Identify which cell holds the provided text, then report its [x, y] central coordinate. 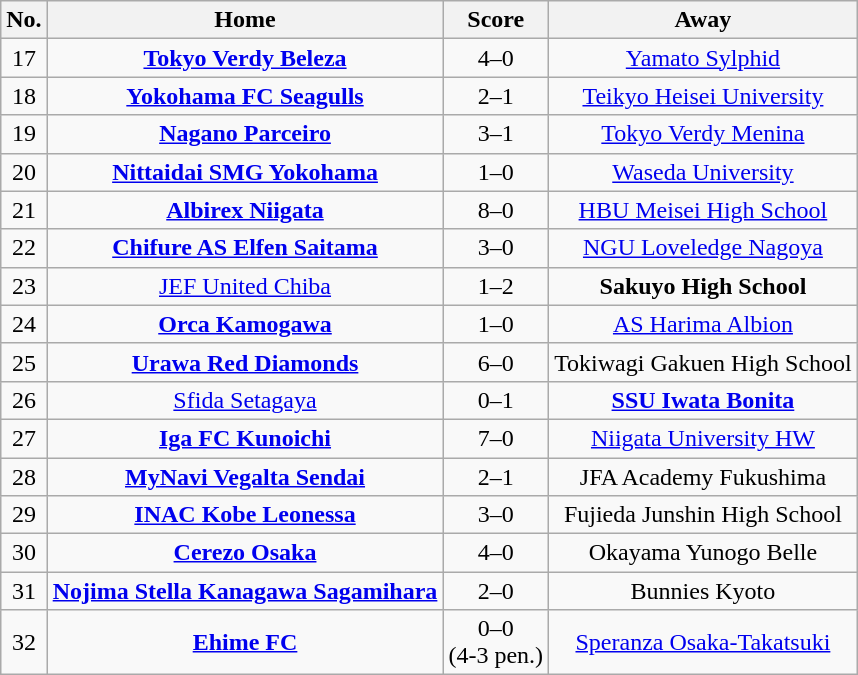
Niigata University HW [704, 438]
6–0 [496, 362]
SSU Iwata Bonita [704, 400]
Yamato Sylphid [704, 58]
INAC Kobe Leonessa [245, 515]
Teikyo Heisei University [704, 96]
JEF United Chiba [245, 286]
AS Harima Albion [704, 324]
3–1 [496, 134]
Tokyo Verdy Beleza [245, 58]
Chifure AS Elfen Saitama [245, 248]
Urawa Red Diamonds [245, 362]
Nojima Stella Kanagawa Sagamihara [245, 591]
32 [24, 642]
7–0 [496, 438]
Waseda University [704, 172]
30 [24, 553]
0–0(4-3 pen.) [496, 642]
23 [24, 286]
Fujieda Junshin High School [704, 515]
Ehime FC [245, 642]
Albirex Niigata [245, 210]
22 [24, 248]
21 [24, 210]
31 [24, 591]
HBU Meisei High School [704, 210]
Speranza Osaka-Takatsuki [704, 642]
Iga FC Kunoichi [245, 438]
Tokiwagi Gakuen High School [704, 362]
Score [496, 20]
20 [24, 172]
0–1 [496, 400]
Yokohama FC Seagulls [245, 96]
25 [24, 362]
2–0 [496, 591]
No. [24, 20]
Nagano Parceiro [245, 134]
Cerezo Osaka [245, 553]
19 [24, 134]
1–2 [496, 286]
26 [24, 400]
Bunnies Kyoto [704, 591]
Nittaidai SMG Yokohama [245, 172]
Orca Kamogawa [245, 324]
Home [245, 20]
Sfida Setagaya [245, 400]
17 [24, 58]
28 [24, 477]
29 [24, 515]
JFA Academy Fukushima [704, 477]
18 [24, 96]
Away [704, 20]
Sakuyo High School [704, 286]
24 [24, 324]
MyNavi Vegalta Sendai [245, 477]
27 [24, 438]
8–0 [496, 210]
NGU Loveledge Nagoya [704, 248]
Okayama Yunogo Belle [704, 553]
Tokyo Verdy Menina [704, 134]
